Locate the cell with the specified text and output its (X, Y) center coordinate. 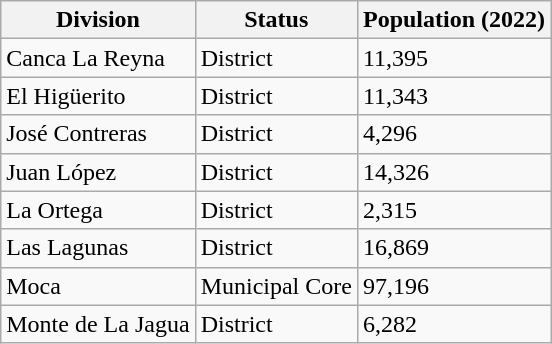
Juan López (98, 172)
Population (2022) (454, 20)
11,395 (454, 58)
José Contreras (98, 134)
La Ortega (98, 210)
Monte de La Jagua (98, 324)
97,196 (454, 286)
Status (276, 20)
11,343 (454, 96)
Division (98, 20)
El Higüerito (98, 96)
2,315 (454, 210)
Moca (98, 286)
Las Lagunas (98, 248)
Canca La Reyna (98, 58)
6,282 (454, 324)
4,296 (454, 134)
Municipal Core (276, 286)
14,326 (454, 172)
16,869 (454, 248)
